Extract the [x, y] coordinate from the center of the cell holding the provided text.  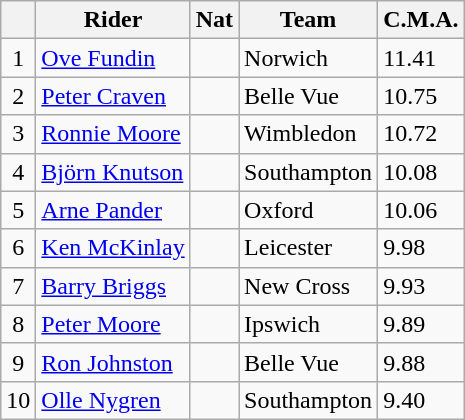
11.41 [421, 58]
New Cross [308, 286]
Wimbledon [308, 134]
Björn Knutson [113, 172]
1 [18, 58]
Arne Pander [113, 210]
Leicester [308, 248]
Team [308, 20]
Rider [113, 20]
10.72 [421, 134]
Barry Briggs [113, 286]
5 [18, 210]
2 [18, 96]
9.88 [421, 362]
3 [18, 134]
Ipswich [308, 324]
Norwich [308, 58]
10.06 [421, 210]
Ronnie Moore [113, 134]
4 [18, 172]
Ken McKinlay [113, 248]
10.08 [421, 172]
9.93 [421, 286]
Ove Fundin [113, 58]
9.98 [421, 248]
10 [18, 400]
Ron Johnston [113, 362]
6 [18, 248]
9.40 [421, 400]
10.75 [421, 96]
Olle Nygren [113, 400]
Peter Moore [113, 324]
8 [18, 324]
9 [18, 362]
Nat [214, 20]
Peter Craven [113, 96]
C.M.A. [421, 20]
Oxford [308, 210]
9.89 [421, 324]
7 [18, 286]
